From the cell containing the given text, extract its center point as [x, y] coordinate. 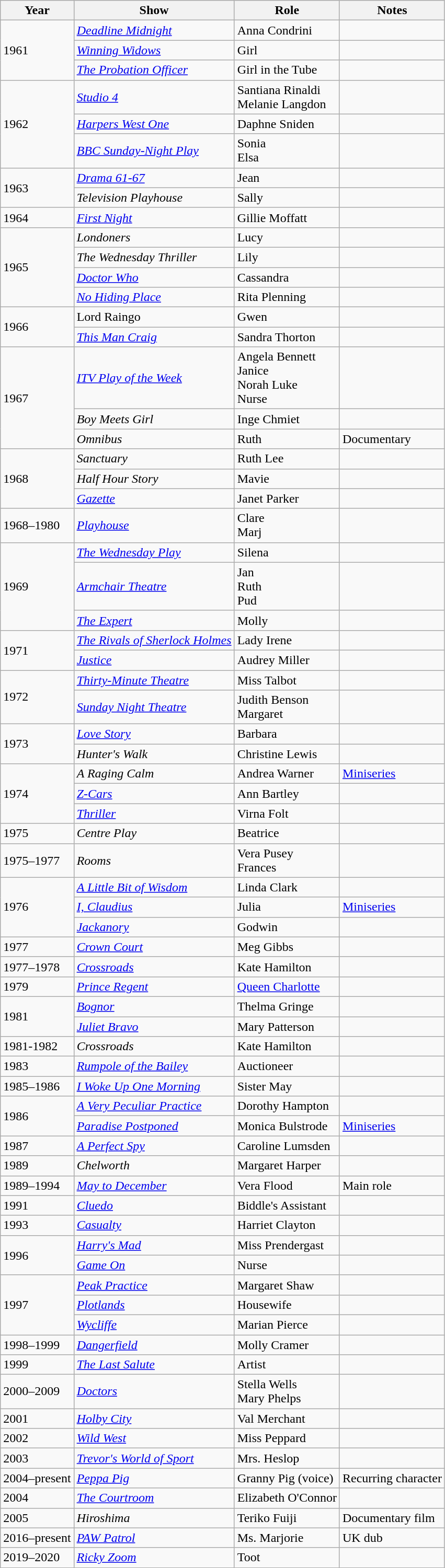
PAW Patrol [154, 1538]
1968 [37, 479]
2002 [37, 1438]
Teriko Fuiji [287, 1518]
Molly Cramer [287, 1344]
SoniaElsa [287, 150]
Documentary [392, 439]
Armchair Theatre [154, 586]
Jean [287, 178]
Janet Parker [287, 498]
Show [154, 10]
Justice [154, 660]
Nurse [287, 1265]
Game On [154, 1265]
1968–1980 [37, 526]
1999 [37, 1365]
1986 [37, 1116]
Ricky Zoom [154, 1558]
Dorothy Hampton [287, 1106]
Girl [287, 50]
Crown Court [154, 947]
Role [287, 10]
Television Playhouse [154, 198]
Year [37, 10]
Biddle's Assistant [287, 1205]
Gwen [287, 317]
Margaret Shaw [287, 1285]
Miss Prendergast [287, 1245]
Thriller [154, 814]
Housewife [287, 1305]
Lord Raingo [154, 317]
The Wednesday Thriller [154, 257]
1971 [37, 650]
Studio 4 [154, 97]
Mary Patterson [287, 1027]
The Last Salute [154, 1365]
1963 [37, 188]
Queen Charlotte [287, 986]
Audrey Miller [287, 660]
Ann Bartley [287, 794]
Angela BennettJaniceNorah LukeNurse [287, 378]
Anna Condrini [287, 30]
1979 [37, 986]
Cassandra [287, 277]
Hiroshima [154, 1518]
Harriet Clayton [287, 1225]
Silena [287, 552]
Rooms [154, 860]
1967 [37, 398]
Lady Irene [287, 640]
Sandra Thorton [287, 337]
1993 [37, 1225]
Trevor's World of Sport [154, 1458]
Notes [392, 10]
Santiana RinaldiMelanie Langdon [287, 97]
Virna Folt [287, 814]
1965 [37, 267]
1977–1978 [37, 967]
Ruth Lee [287, 459]
Thirty-Minute Theatre [154, 680]
1997 [37, 1305]
1991 [37, 1205]
Boy Meets Girl [154, 419]
Drama 61-67 [154, 178]
The Expert [154, 620]
Sally [287, 198]
Omnibus [154, 439]
Miss Peppard [287, 1438]
2019–2020 [37, 1558]
Thelma Gringe [287, 1006]
1996 [37, 1255]
Lily [287, 257]
Plotlands [154, 1305]
The Rivals of Sherlock Holmes [154, 640]
Granny Pig (voice) [287, 1478]
This Man Craig [154, 337]
Beatrice [287, 833]
No Hiding Place [154, 297]
Jackanory [154, 927]
1975 [37, 833]
Casualty [154, 1225]
Harry's Mad [154, 1245]
Gazette [154, 498]
Recurring character [392, 1478]
Sunday Night Theatre [154, 707]
Sister May [287, 1086]
Playhouse [154, 526]
Z-Cars [154, 794]
Julia [287, 907]
UK dub [392, 1538]
BBC Sunday-Night Play [154, 150]
1964 [37, 217]
Linda Clark [287, 887]
Wild West [154, 1438]
Auctioneer [287, 1066]
Deadline Midnight [154, 30]
Meg Gibbs [287, 947]
Harpers West One [154, 124]
Mavie [287, 479]
First Night [154, 217]
I Woke Up One Morning [154, 1086]
A Perfect Spy [154, 1146]
Londoners [154, 237]
Juliet Bravo [154, 1027]
Monica Bulstrode [287, 1126]
I, Claudius [154, 907]
Artist [287, 1365]
Christine Lewis [287, 754]
Rumpole of the Bailey [154, 1066]
1976 [37, 907]
Holby City [154, 1419]
A Raging Calm [154, 774]
Girl in the Tube [287, 70]
Winning Widows [154, 50]
Val Merchant [287, 1419]
Inge Chmiet [287, 419]
Doctor Who [154, 277]
1998–1999 [37, 1344]
Cluedo [154, 1205]
Half Hour Story [154, 479]
1966 [37, 327]
May to December [154, 1186]
Daphne Sniden [287, 124]
1974 [37, 794]
1985–1986 [37, 1086]
2001 [37, 1419]
Hunter's Walk [154, 754]
A Very Peculiar Practice [154, 1106]
JanRuthPud [287, 586]
1981 [37, 1016]
1975–1977 [37, 860]
Doctors [154, 1392]
Rita Plenning [287, 297]
The Probation Officer [154, 70]
Prince Regent [154, 986]
Vera Flood [287, 1186]
Lucy [287, 237]
Godwin [287, 927]
Sanctuary [154, 459]
Ms. Marjorie [287, 1538]
2004–present [37, 1478]
1969 [37, 586]
Dangerfield [154, 1344]
Gillie Moffatt [287, 217]
Judith BensonMargaret [287, 707]
Margaret Harper [287, 1166]
2016–present [37, 1538]
Mrs. Heslop [287, 1458]
Vera PuseyFrances [287, 860]
Toot [287, 1558]
Wycliffe [154, 1325]
Molly [287, 620]
1981-1982 [37, 1047]
Stella WellsMary Phelps [287, 1392]
Marian Pierce [287, 1325]
Main role [392, 1186]
1961 [37, 50]
1987 [37, 1146]
1972 [37, 697]
Barbara [287, 734]
Chelworth [154, 1166]
Love Story [154, 734]
1977 [37, 947]
Andrea Warner [287, 774]
Bognor [154, 1006]
A Little Bit of Wisdom [154, 887]
2004 [37, 1498]
The Wednesday Play [154, 552]
Centre Play [154, 833]
2003 [37, 1458]
Paradise Postponed [154, 1126]
Caroline Lumsden [287, 1146]
The Courtroom [154, 1498]
2000–2009 [37, 1392]
1983 [37, 1066]
Miss Talbot [287, 680]
2005 [37, 1518]
Ruth [287, 439]
ITV Play of the Week [154, 378]
1962 [37, 124]
1973 [37, 744]
ClareMarj [287, 526]
Peak Practice [154, 1285]
1989 [37, 1166]
Peppa Pig [154, 1478]
Elizabeth O'Connor [287, 1498]
Documentary film [392, 1518]
1989–1994 [37, 1186]
